Determine the (X, Y) coordinate at the center of the cell enclosing the given text.  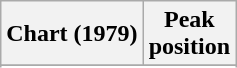
Peakposition (189, 34)
Chart (1979) (72, 34)
